For the text-containing cell, return its midpoint in [x, y] coordinate format. 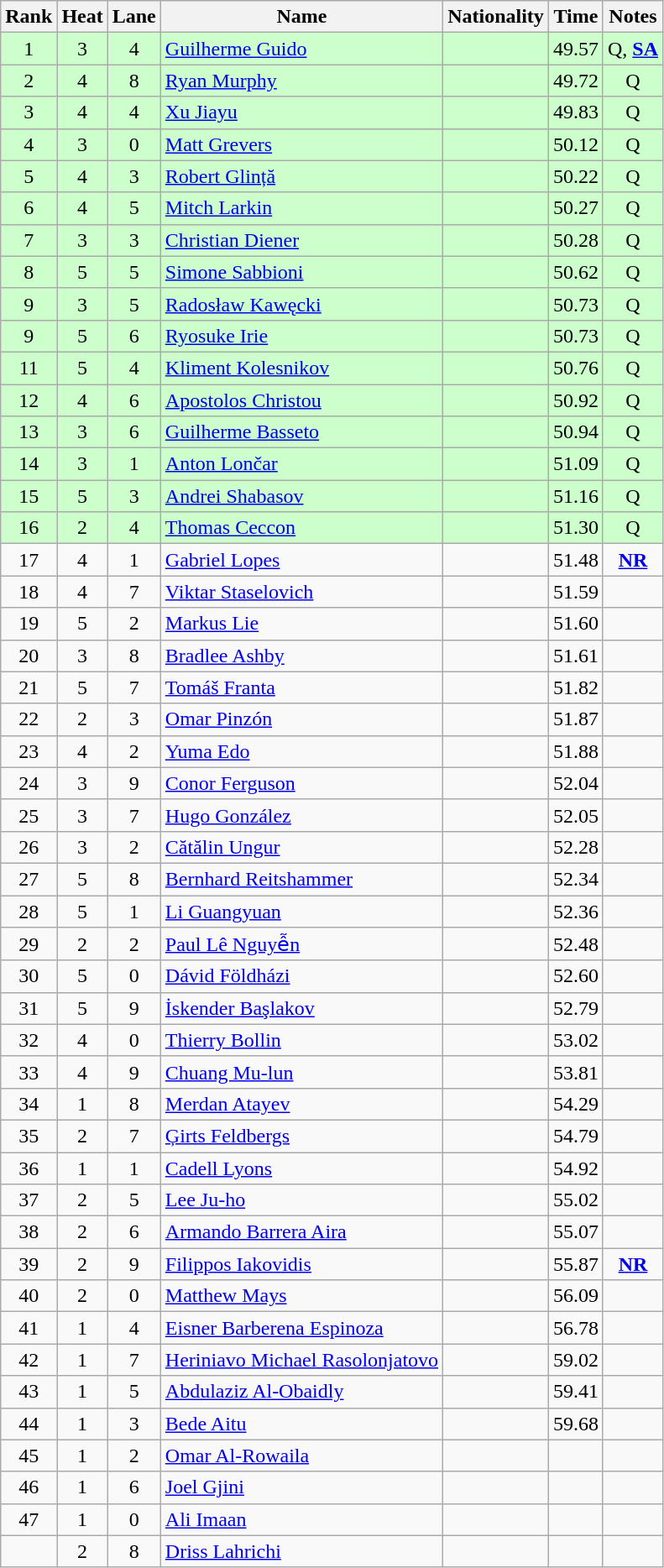
Tomáš Franta [301, 687]
50.94 [576, 432]
Kliment Kolesnikov [301, 368]
Li Guangyuan [301, 911]
Thierry Bollin [301, 1040]
50.62 [576, 272]
Lee Ju-ho [301, 1200]
31 [29, 1008]
Omar Pinzón [301, 719]
Filippos Iakovidis [301, 1264]
Ģirts Feldbergs [301, 1136]
Viktar Staselovich [301, 592]
46 [29, 1487]
Chuang Mu-lun [301, 1072]
Merdan Atayev [301, 1104]
29 [29, 944]
52.36 [576, 911]
52.60 [576, 976]
Radosław Kawęcki [301, 304]
59.02 [576, 1360]
51.82 [576, 687]
Heriniavo Michael Rasolonjatovo [301, 1360]
51.59 [576, 592]
51.61 [576, 656]
Ryan Murphy [301, 81]
Ryosuke Irie [301, 336]
55.07 [576, 1232]
52.28 [576, 847]
Robert Glință [301, 176]
16 [29, 528]
51.09 [576, 464]
51.48 [576, 560]
Cătălin Ungur [301, 847]
34 [29, 1104]
18 [29, 592]
Matthew Mays [301, 1296]
17 [29, 560]
İskender Başlakov [301, 1008]
Cadell Lyons [301, 1168]
41 [29, 1328]
Eisner Barberena Espinoza [301, 1328]
51.30 [576, 528]
12 [29, 400]
50.28 [576, 240]
Nationality [496, 17]
50.22 [576, 176]
14 [29, 464]
Paul Lê Nguyễn [301, 944]
Joel Gjini [301, 1487]
49.72 [576, 81]
43 [29, 1392]
52.79 [576, 1008]
Guilherme Basseto [301, 432]
13 [29, 432]
28 [29, 911]
53.02 [576, 1040]
Omar Al-Rowaila [301, 1456]
53.81 [576, 1072]
Simone Sabbioni [301, 272]
56.78 [576, 1328]
33 [29, 1072]
Markus Lie [301, 624]
Apostolos Christou [301, 400]
50.27 [576, 208]
51.16 [576, 496]
42 [29, 1360]
20 [29, 656]
55.87 [576, 1264]
Lane [134, 17]
Armando Barrera Aira [301, 1232]
54.92 [576, 1168]
24 [29, 783]
38 [29, 1232]
47 [29, 1519]
45 [29, 1456]
Bernhard Reitshammer [301, 879]
Notes [633, 17]
49.57 [576, 49]
Bradlee Ashby [301, 656]
Conor Ferguson [301, 783]
Gabriel Lopes [301, 560]
Hugo González [301, 815]
39 [29, 1264]
Yuma Edo [301, 751]
Q, SA [633, 49]
21 [29, 687]
56.09 [576, 1296]
Driss Lahrichi [301, 1551]
25 [29, 815]
Mitch Larkin [301, 208]
Name [301, 17]
Andrei Shabasov [301, 496]
Anton Lončar [301, 464]
51.88 [576, 751]
30 [29, 976]
23 [29, 751]
40 [29, 1296]
Christian Diener [301, 240]
52.05 [576, 815]
Heat [82, 17]
59.68 [576, 1424]
51.60 [576, 624]
37 [29, 1200]
49.83 [576, 112]
44 [29, 1424]
51.87 [576, 719]
Guilherme Guido [301, 49]
Dávid Földházi [301, 976]
15 [29, 496]
Xu Jiayu [301, 112]
32 [29, 1040]
Thomas Ceccon [301, 528]
11 [29, 368]
Time [576, 17]
35 [29, 1136]
Matt Grevers [301, 144]
54.79 [576, 1136]
50.12 [576, 144]
Rank [29, 17]
52.34 [576, 879]
52.48 [576, 944]
Ali Imaan [301, 1519]
59.41 [576, 1392]
52.04 [576, 783]
26 [29, 847]
55.02 [576, 1200]
19 [29, 624]
50.92 [576, 400]
Bede Aitu [301, 1424]
50.76 [576, 368]
22 [29, 719]
54.29 [576, 1104]
36 [29, 1168]
Abdulaziz Al-Obaidly [301, 1392]
27 [29, 879]
